Return the [X, Y] coordinate for the center point of the cell that contains the specified text.  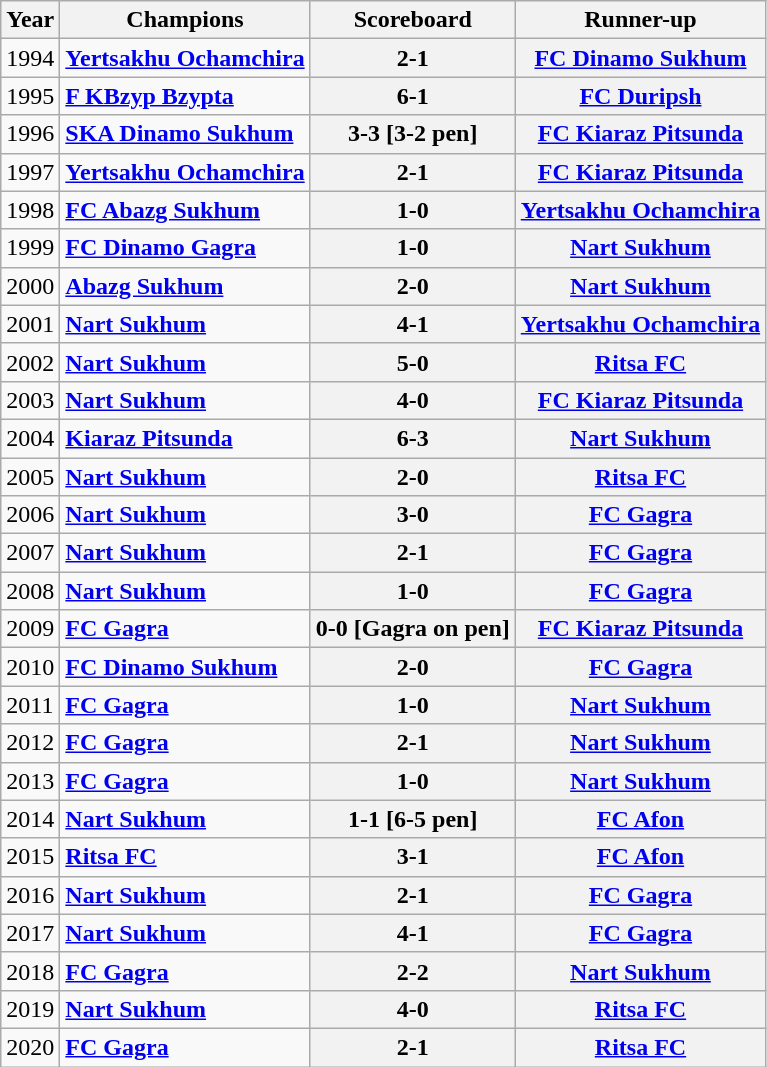
Abazg Sukhum [185, 286]
2005 [30, 477]
2015 [30, 857]
2002 [30, 362]
2013 [30, 781]
2-2 [412, 971]
2004 [30, 438]
2014 [30, 819]
1996 [30, 134]
2012 [30, 743]
Kiaraz Pitsunda [185, 438]
Runner-up [640, 20]
Year [30, 20]
1995 [30, 96]
3-1 [412, 857]
2020 [30, 1047]
2009 [30, 629]
2000 [30, 286]
Scoreboard [412, 20]
FC Abazg Sukhum [185, 210]
Champions [185, 20]
5-0 [412, 362]
SKA Dinamo Sukhum [185, 134]
2011 [30, 705]
2017 [30, 933]
1998 [30, 210]
2019 [30, 1009]
6-3 [412, 438]
2006 [30, 515]
2001 [30, 324]
FC Dinamo Gagra [185, 248]
6-1 [412, 96]
2010 [30, 667]
2016 [30, 895]
2018 [30, 971]
2007 [30, 553]
0-0 [Gagra on pen] [412, 629]
1-1 [6-5 pen] [412, 819]
3-3 [3-2 pen] [412, 134]
1994 [30, 58]
1999 [30, 248]
3-0 [412, 515]
2008 [30, 591]
F KBzyp Bzypta [185, 96]
2003 [30, 400]
1997 [30, 172]
FC Duripsh [640, 96]
